Determine the [X, Y] coordinate at the center of the cell enclosing the given text.  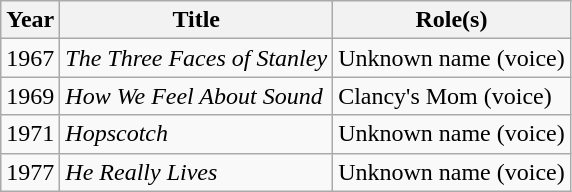
How We Feel About Sound [196, 96]
1969 [30, 96]
1971 [30, 134]
Clancy's Mom (voice) [452, 96]
Title [196, 20]
1977 [30, 172]
Role(s) [452, 20]
Hopscotch [196, 134]
1967 [30, 58]
The Three Faces of Stanley [196, 58]
Year [30, 20]
He Really Lives [196, 172]
